Determine the (X, Y) coordinate at the center of the cell enclosing the given text.  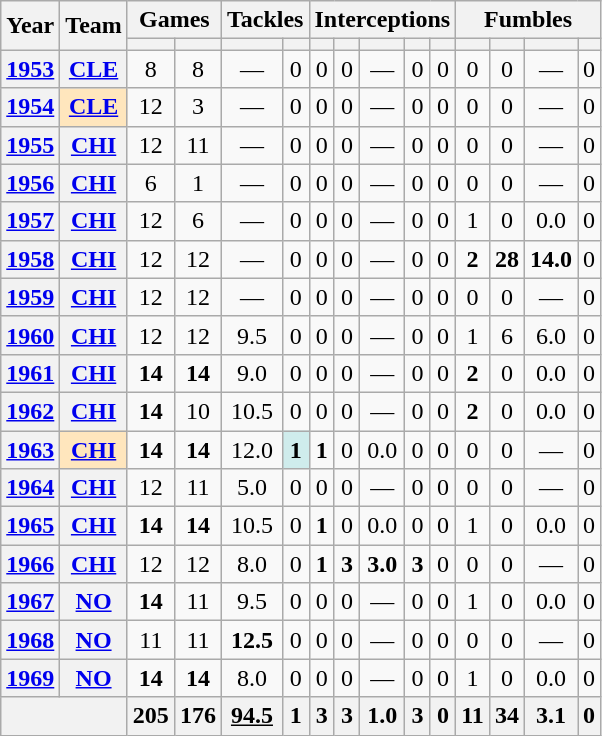
34 (506, 716)
1959 (30, 297)
1966 (30, 564)
1957 (30, 221)
12.0 (252, 449)
Team (94, 26)
28 (506, 259)
6.0 (550, 335)
1955 (30, 145)
1962 (30, 411)
10 (198, 411)
Year (30, 26)
9.0 (252, 373)
5.0 (252, 488)
3.0 (382, 564)
176 (198, 716)
1965 (30, 526)
1953 (30, 69)
1964 (30, 488)
1963 (30, 449)
12.5 (252, 640)
1968 (30, 640)
1956 (30, 183)
1969 (30, 678)
Interceptions (382, 20)
Fumbles (528, 20)
1960 (30, 335)
1958 (30, 259)
3.1 (550, 716)
Games (174, 20)
205 (150, 716)
1961 (30, 373)
1954 (30, 107)
94.5 (252, 716)
1967 (30, 602)
14.0 (550, 259)
Tackles (265, 20)
1.0 (382, 716)
